Output the (x, y) coordinate of the center of the cell containing the given text.  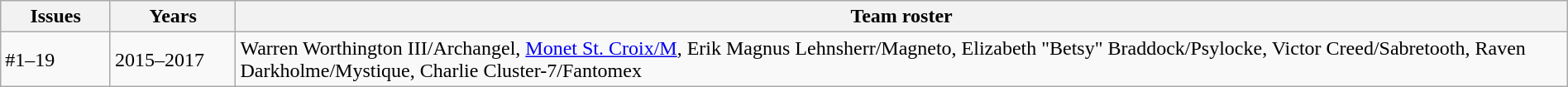
Issues (56, 17)
Years (173, 17)
#1–19 (56, 60)
Team roster (901, 17)
2015–2017 (173, 60)
